Return the [X, Y] coordinate for the center point of the cell that contains the specified text.  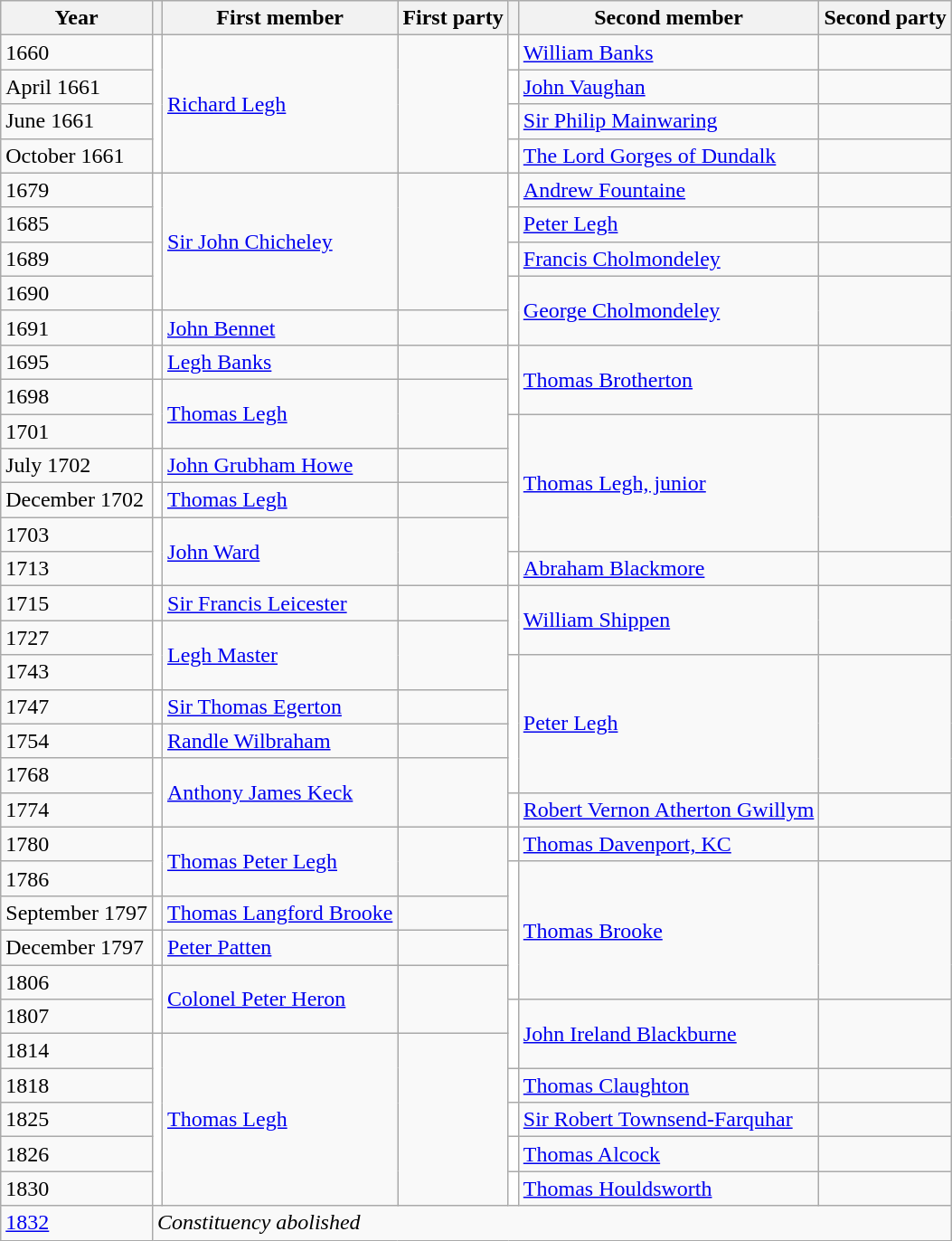
Anthony James Keck [280, 792]
Sir Francis Leicester [280, 603]
Thomas Brooke [669, 930]
1727 [77, 638]
1814 [77, 1051]
October 1661 [77, 156]
1660 [77, 52]
Legh Master [280, 655]
Sir Thomas Egerton [280, 706]
Andrew Fountaine [669, 190]
Second member [669, 18]
1830 [77, 1189]
Second party [885, 18]
Year [77, 18]
Robert Vernon Atherton Gwillym [669, 810]
Francis Cholmondeley [669, 259]
Constituency abolished [551, 1223]
December 1702 [77, 500]
Thomas Peter Legh [280, 861]
Thomas Legh, junior [669, 483]
Thomas Brotherton [669, 379]
Sir Philip Mainwaring [669, 121]
Abraham Blackmore [669, 569]
1807 [77, 1017]
1768 [77, 775]
Thomas Davenport, KC [669, 844]
1713 [77, 569]
William Shippen [669, 620]
1703 [77, 535]
William Banks [669, 52]
John Vaughan [669, 87]
1695 [77, 362]
George Cholmondeley [669, 310]
1747 [77, 706]
1786 [77, 878]
Thomas Langford Brooke [280, 913]
April 1661 [77, 87]
1691 [77, 327]
John Grubham Howe [280, 466]
1715 [77, 603]
1818 [77, 1085]
Peter Patten [280, 947]
1698 [77, 396]
Colonel Peter Heron [280, 999]
1685 [77, 224]
Thomas Alcock [669, 1154]
July 1702 [77, 466]
1825 [77, 1120]
1806 [77, 981]
1774 [77, 810]
1826 [77, 1154]
Thomas Houldsworth [669, 1189]
1780 [77, 844]
First party [453, 18]
1743 [77, 672]
John Ireland Blackburne [669, 1034]
Thomas Claughton [669, 1085]
1679 [77, 190]
1689 [77, 259]
December 1797 [77, 947]
June 1661 [77, 121]
The Lord Gorges of Dundalk [669, 156]
1701 [77, 431]
1754 [77, 741]
Legh Banks [280, 362]
John Ward [280, 552]
First member [280, 18]
Sir Robert Townsend-Farquhar [669, 1120]
Randle Wilbraham [280, 741]
September 1797 [77, 913]
John Bennet [280, 327]
1832 [77, 1223]
Richard Legh [280, 104]
1690 [77, 293]
Sir John Chicheley [280, 242]
